Determine the [x, y] coordinate at the center of the cell enclosing the given text.  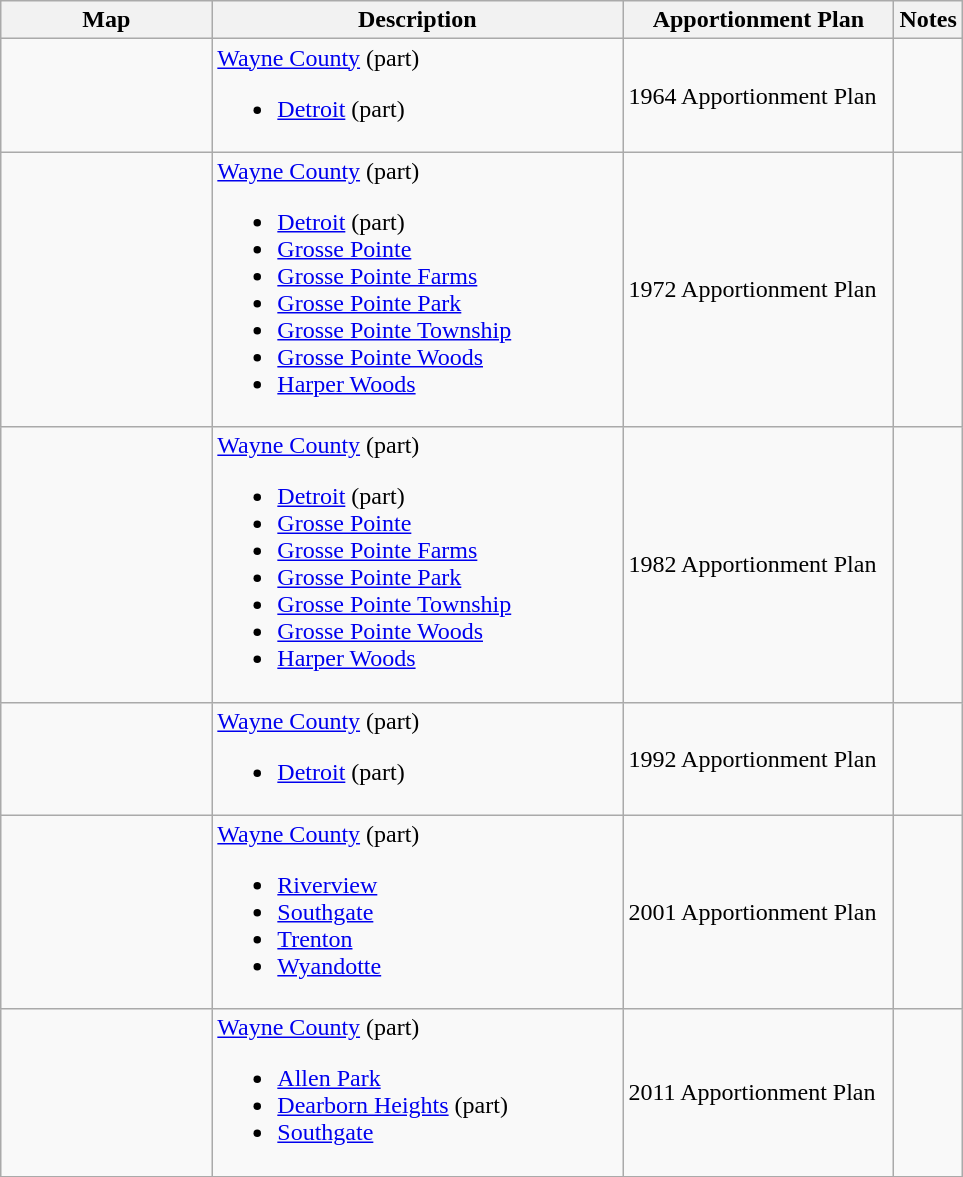
Map [106, 20]
1992 Apportionment Plan [758, 758]
1972 Apportionment Plan [758, 290]
2001 Apportionment Plan [758, 912]
1964 Apportionment Plan [758, 96]
Apportionment Plan [758, 20]
2011 Apportionment Plan [758, 1092]
Description [418, 20]
Wayne County (part)RiverviewSouthgateTrentonWyandotte [418, 912]
Wayne County (part)Allen ParkDearborn Heights (part)Southgate [418, 1092]
Notes [928, 20]
1982 Apportionment Plan [758, 564]
